Extract the [x, y] coordinate from the center of the cell holding the provided text.  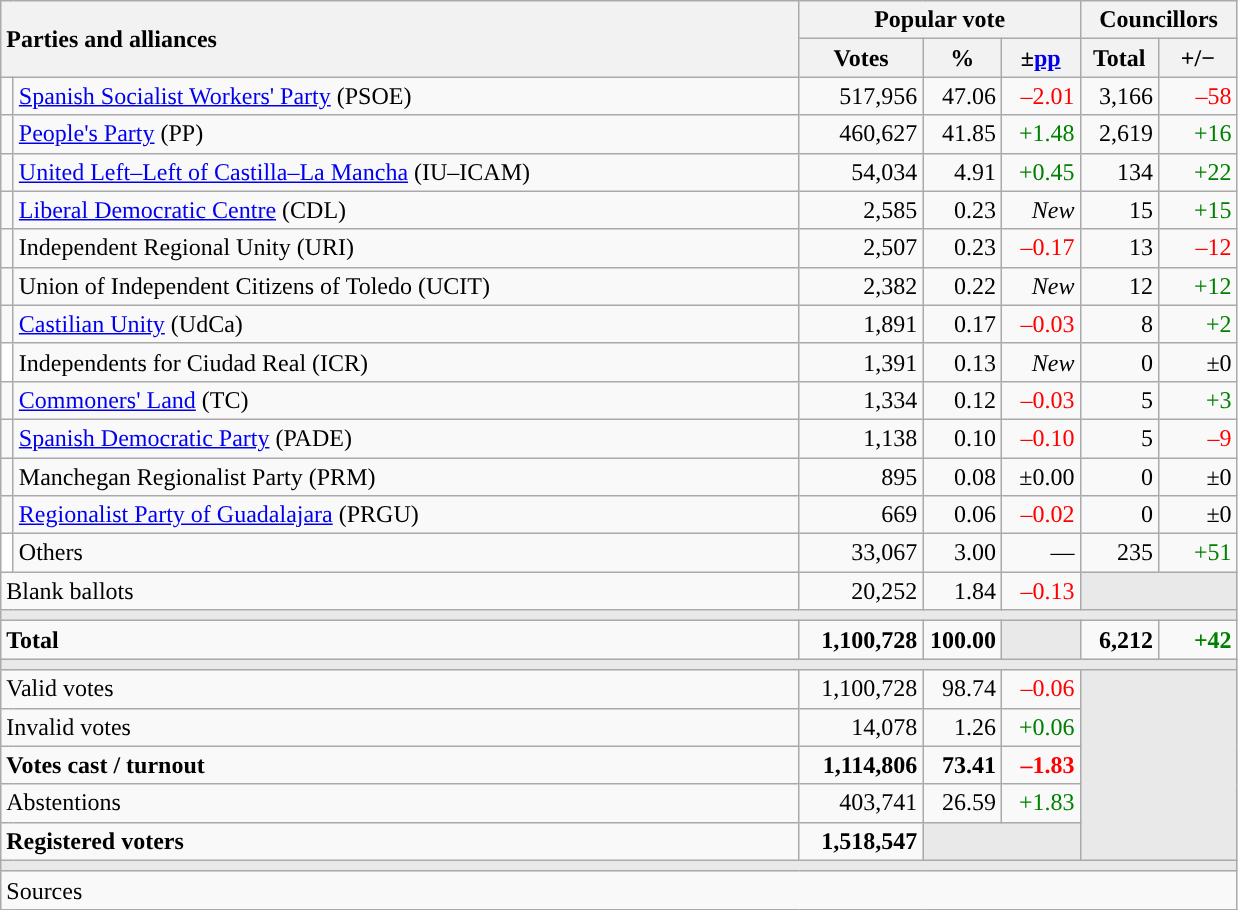
54,034 [861, 172]
–58 [1198, 96]
47.06 [962, 96]
Votes [861, 58]
–2.01 [1040, 96]
Registered voters [400, 841]
100.00 [962, 640]
12 [1120, 286]
2,382 [861, 286]
2,585 [861, 210]
26.59 [962, 803]
98.74 [962, 689]
+1.83 [1040, 803]
Spanish Democratic Party (PADE) [406, 438]
Others [406, 553]
20,252 [861, 591]
Sources [619, 890]
–0.13 [1040, 591]
1,114,806 [861, 765]
+3 [1198, 400]
895 [861, 477]
Blank ballots [400, 591]
Abstentions [400, 803]
Liberal Democratic Centre (CDL) [406, 210]
6,212 [1120, 640]
Manchegan Regionalist Party (PRM) [406, 477]
% [962, 58]
8 [1120, 324]
0.12 [962, 400]
Castilian Unity (UdCa) [406, 324]
1,138 [861, 438]
Votes cast / turnout [400, 765]
13 [1120, 248]
–0.06 [1040, 689]
460,627 [861, 134]
73.41 [962, 765]
People's Party (PP) [406, 134]
2,619 [1120, 134]
235 [1120, 553]
14,078 [861, 727]
United Left–Left of Castilla–La Mancha (IU–ICAM) [406, 172]
669 [861, 515]
0.13 [962, 362]
+12 [1198, 286]
0.22 [962, 286]
+42 [1198, 640]
±0.00 [1040, 477]
— [1040, 553]
1,518,547 [861, 841]
Independent Regional Unity (URI) [406, 248]
0.10 [962, 438]
–12 [1198, 248]
134 [1120, 172]
2,507 [861, 248]
+2 [1198, 324]
Popular vote [940, 20]
–0.10 [1040, 438]
0.08 [962, 477]
–0.17 [1040, 248]
+15 [1198, 210]
–0.02 [1040, 515]
41.85 [962, 134]
±pp [1040, 58]
3.00 [962, 553]
1.84 [962, 591]
–9 [1198, 438]
Commoners' Land (TC) [406, 400]
Union of Independent Citizens of Toledo (UCIT) [406, 286]
4.91 [962, 172]
+16 [1198, 134]
0.06 [962, 515]
0.17 [962, 324]
Parties and alliances [400, 39]
517,956 [861, 96]
1,334 [861, 400]
Invalid votes [400, 727]
1,391 [861, 362]
–1.83 [1040, 765]
+0.06 [1040, 727]
3,166 [1120, 96]
+/− [1198, 58]
+1.48 [1040, 134]
+22 [1198, 172]
403,741 [861, 803]
Councillors [1158, 20]
1,891 [861, 324]
Spanish Socialist Workers' Party (PSOE) [406, 96]
+51 [1198, 553]
33,067 [861, 553]
Valid votes [400, 689]
1.26 [962, 727]
Independents for Ciudad Real (ICR) [406, 362]
15 [1120, 210]
+0.45 [1040, 172]
Regionalist Party of Guadalajara (PRGU) [406, 515]
